Provide the (X, Y) coordinate of the cell's center where the given text is located.  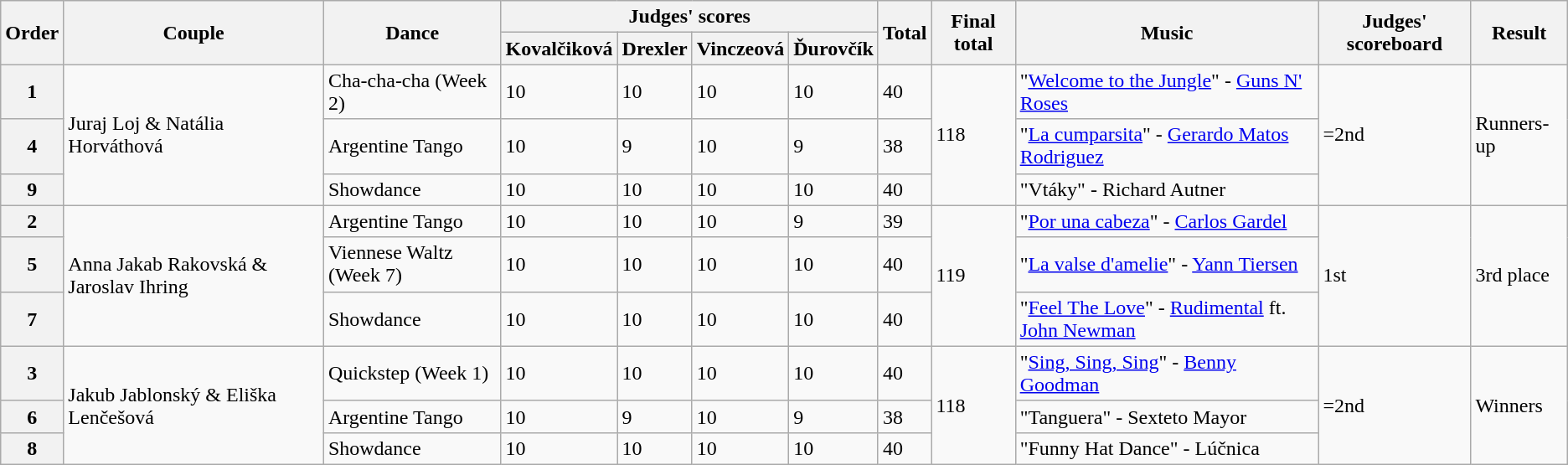
6 (32, 416)
Viennese Waltz (Week 7) (412, 265)
8 (32, 448)
"Welcome to the Jungle" - Guns N' Roses (1167, 92)
Anna Jakab Rakovská & Jaroslav Ihring (194, 276)
"Feel The Love" - Rudimental ft. John Newman (1167, 318)
Judges' scores (689, 17)
3rd place (1519, 276)
"Tanguera" - Sexteto Mayor (1167, 416)
119 (973, 276)
5 (32, 265)
Order (32, 33)
Jakub Jablonský & Eliška Lenčešová (194, 406)
1st (1395, 276)
Winners (1519, 406)
Ďurovčík (834, 49)
Music (1167, 33)
Dance (412, 33)
1 (32, 92)
Drexler (655, 49)
Juraj Loj & Natália Horváthová (194, 135)
2 (32, 221)
"Vtáky" - Richard Autner (1167, 189)
"La cumparsita" - Gerardo Matos Rodriguez (1167, 146)
Cha-cha-cha (Week 2) (412, 92)
7 (32, 318)
3 (32, 374)
Couple (194, 33)
"La valse d'amelie" - Yann Tiersen (1167, 265)
Runners-up (1519, 135)
Judges' scoreboard (1395, 33)
4 (32, 146)
Quickstep (Week 1) (412, 374)
"Por una cabeza" - Carlos Gardel (1167, 221)
Final total (973, 33)
"Funny Hat Dance" - Lúčnica (1167, 448)
Kovalčiková (560, 49)
Vinczeová (740, 49)
39 (905, 221)
Result (1519, 33)
Total (905, 33)
"Sing, Sing, Sing" - Benny Goodman (1167, 374)
